Capture the cell that displays the provided text and extract its [x, y] central coordinate. 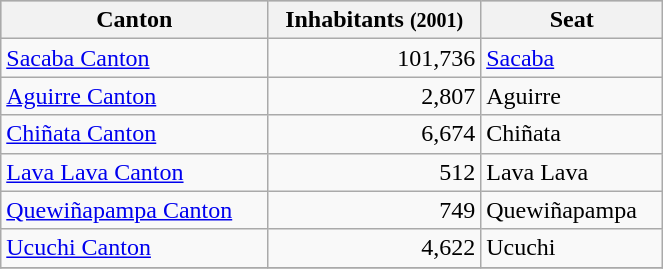
101,736 [374, 58]
Sacaba Canton [134, 58]
749 [374, 210]
Quewiñapampa Canton [134, 210]
Aguirre [572, 96]
Canton [134, 20]
4,622 [374, 248]
Lava Lava [572, 172]
Ucuchi Canton [134, 248]
Inhabitants (2001) [374, 20]
Ucuchi [572, 248]
2,807 [374, 96]
Quewiñapampa [572, 210]
Sacaba [572, 58]
6,674 [374, 134]
Chiñata Canton [134, 134]
512 [374, 172]
Aguirre Canton [134, 96]
Seat [572, 20]
Lava Lava Canton [134, 172]
Chiñata [572, 134]
